Search for the cell housing the specified text and yield its (X, Y) center coordinate. 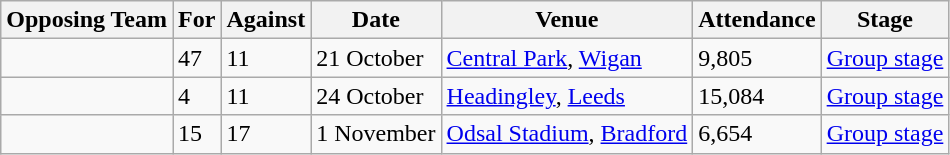
Central Park, Wigan (567, 58)
15 (197, 134)
47 (197, 58)
Against (266, 20)
15,084 (757, 96)
6,654 (757, 134)
Attendance (757, 20)
24 October (376, 96)
17 (266, 134)
Date (376, 20)
9,805 (757, 58)
1 November (376, 134)
4 (197, 96)
Venue (567, 20)
Opposing Team (87, 20)
Headingley, Leeds (567, 96)
21 October (376, 58)
Odsal Stadium, Bradford (567, 134)
For (197, 20)
Stage (885, 20)
